Locate the cell with the specified text and output its (X, Y) center coordinate. 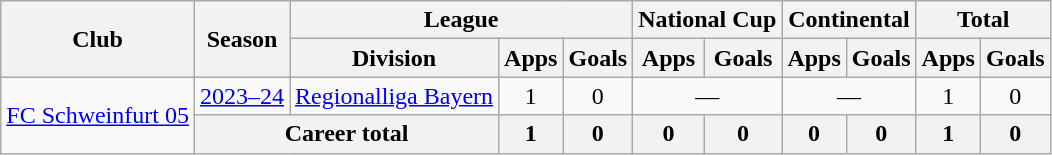
Career total (346, 134)
National Cup (708, 20)
Club (98, 39)
2023–24 (242, 96)
Division (394, 58)
Season (242, 39)
League (462, 20)
FC Schweinfurt 05 (98, 115)
Total (983, 20)
Continental (849, 20)
Regionalliga Bayern (394, 96)
